For the text-containing cell, return its midpoint in (x, y) coordinate format. 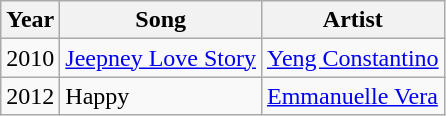
2010 (30, 58)
2012 (30, 96)
Jeepney Love Story (161, 58)
Artist (352, 20)
Emmanuelle Vera (352, 96)
Song (161, 20)
Happy (161, 96)
Year (30, 20)
Yeng Constantino (352, 58)
